Identify which cell holds the provided text, then report its [x, y] central coordinate. 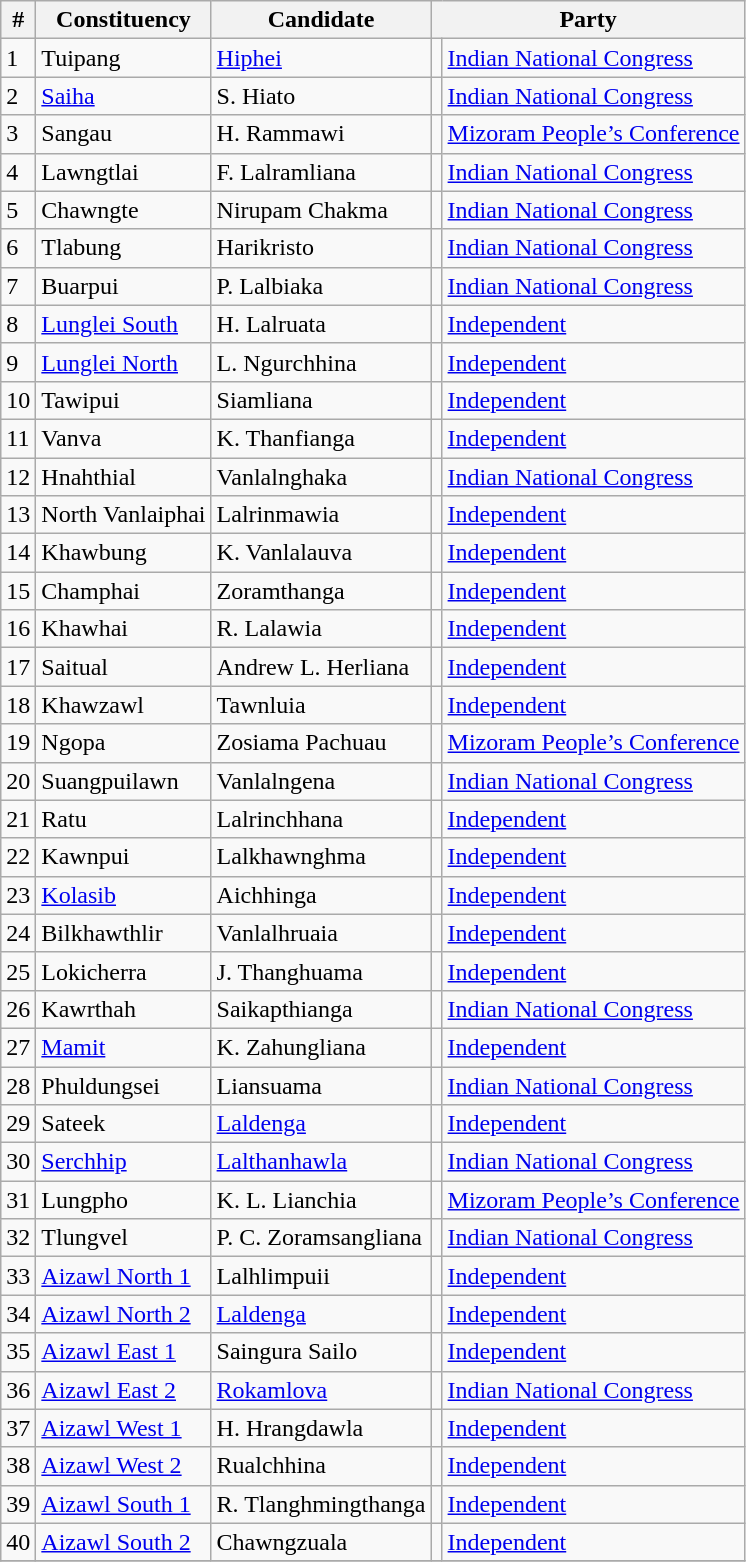
Lalrinmawia [321, 515]
Kolasib [124, 895]
33 [18, 1276]
Hnahthial [124, 477]
Khawhai [124, 629]
2 [18, 96]
Vanlalhruaia [321, 933]
Suangpuilawn [124, 781]
Phuldungsei [124, 1085]
1 [18, 58]
Zosiama Pachuau [321, 743]
Aizawl South 2 [124, 1542]
Andrew L. Herliana [321, 667]
Khawzawl [124, 705]
15 [18, 591]
17 [18, 667]
Vanva [124, 438]
Harikristo [321, 248]
23 [18, 895]
Tawnluia [321, 705]
20 [18, 781]
K. Zahungliana [321, 1047]
Aizawl North 2 [124, 1314]
35 [18, 1352]
Aichhinga [321, 895]
Saingura Sailo [321, 1352]
24 [18, 933]
Chawngte [124, 210]
Hiphei [321, 58]
29 [18, 1124]
Kawnpui [124, 857]
10 [18, 400]
F. Lalramliana [321, 172]
37 [18, 1428]
Saitual [124, 667]
9 [18, 362]
16 [18, 629]
4 [18, 172]
# [18, 20]
Saiha [124, 96]
Ratu [124, 819]
L. Ngurchhina [321, 362]
J. Thanghuama [321, 971]
40 [18, 1542]
32 [18, 1238]
8 [18, 324]
Aizawl West 2 [124, 1466]
Lawngtlai [124, 172]
22 [18, 857]
Siamliana [321, 400]
Tlungvel [124, 1238]
28 [18, 1085]
Party [588, 20]
6 [18, 248]
Zoramthanga [321, 591]
36 [18, 1390]
7 [18, 286]
Tlabung [124, 248]
Buarpui [124, 286]
11 [18, 438]
Ngopa [124, 743]
Lalkhawnghma [321, 857]
31 [18, 1200]
North Vanlaiphai [124, 515]
19 [18, 743]
Champhai [124, 591]
38 [18, 1466]
Liansuama [321, 1085]
P. Lalbiaka [321, 286]
27 [18, 1047]
Nirupam Chakma [321, 210]
12 [18, 477]
P. C. Zoramsangliana [321, 1238]
Lunglei North [124, 362]
Mamit [124, 1047]
21 [18, 819]
26 [18, 1009]
Candidate [321, 20]
14 [18, 553]
Rokamlova [321, 1390]
Rualchhina [321, 1466]
30 [18, 1162]
Tawipui [124, 400]
39 [18, 1504]
S. Hiato [321, 96]
K. Vanlalauva [321, 553]
H. Rammawi [321, 134]
Vanlalnghaka [321, 477]
Sateek [124, 1124]
Tuipang [124, 58]
Chawngzuala [321, 1542]
Bilkhawthlir [124, 933]
5 [18, 210]
34 [18, 1314]
H. Lalruata [321, 324]
K. L. Lianchia [321, 1200]
Lalrinchhana [321, 819]
25 [18, 971]
K. Thanfianga [321, 438]
R. Tlanghmingthanga [321, 1504]
18 [18, 705]
H. Hrangdawla [321, 1428]
Lungpho [124, 1200]
Kawrthah [124, 1009]
R. Lalawia [321, 629]
Sangau [124, 134]
Lalhlimpuii [321, 1276]
13 [18, 515]
Aizawl East 2 [124, 1390]
Aizawl North 1 [124, 1276]
Khawbung [124, 553]
Lunglei South [124, 324]
3 [18, 134]
Saikapthianga [321, 1009]
Aizawl West 1 [124, 1428]
Lokicherra [124, 971]
Aizawl South 1 [124, 1504]
Serchhip [124, 1162]
Aizawl East 1 [124, 1352]
Vanlalngena [321, 781]
Lalthanhawla [321, 1162]
Constituency [124, 20]
